Search for the cell housing the specified text and yield its [x, y] center coordinate. 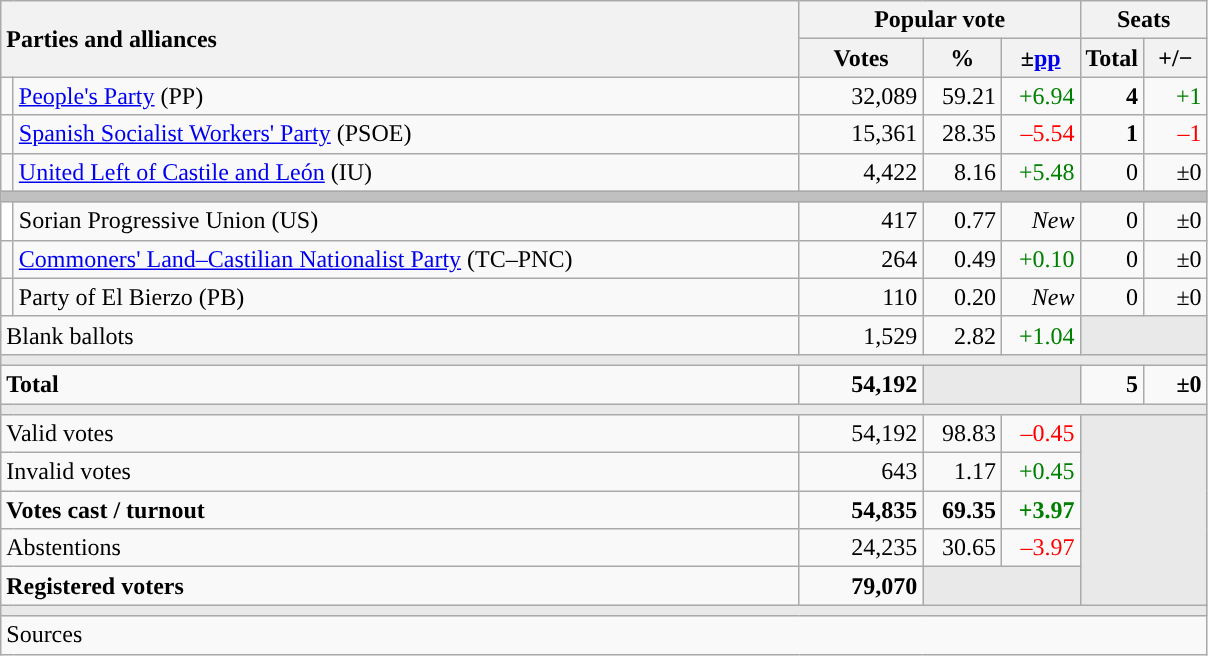
4 [1112, 96]
417 [861, 221]
24,235 [861, 548]
+5.48 [1040, 172]
79,070 [861, 586]
15,361 [861, 134]
+1.04 [1040, 335]
–3.97 [1040, 548]
Party of El Bierzo (PB) [406, 297]
2.82 [962, 335]
110 [861, 297]
32,089 [861, 96]
4,422 [861, 172]
30.65 [962, 548]
Votes [861, 58]
+0.10 [1040, 259]
0.20 [962, 297]
Blank ballots [400, 335]
+3.97 [1040, 510]
0.49 [962, 259]
8.16 [962, 172]
% [962, 58]
1,529 [861, 335]
United Left of Castile and León (IU) [406, 172]
69.35 [962, 510]
–5.54 [1040, 134]
59.21 [962, 96]
Commoners' Land–Castilian Nationalist Party (TC–PNC) [406, 259]
5 [1112, 384]
Popular vote [940, 20]
People's Party (PP) [406, 96]
–1 [1176, 134]
–0.45 [1040, 434]
643 [861, 472]
Registered voters [400, 586]
Spanish Socialist Workers' Party (PSOE) [406, 134]
±pp [1040, 58]
54,835 [861, 510]
0.77 [962, 221]
1 [1112, 134]
1.17 [962, 472]
Parties and alliances [400, 39]
Invalid votes [400, 472]
Sources [604, 635]
28.35 [962, 134]
264 [861, 259]
+/− [1176, 58]
+1 [1176, 96]
+0.45 [1040, 472]
+6.94 [1040, 96]
Seats [1144, 20]
Abstentions [400, 548]
Valid votes [400, 434]
Votes cast / turnout [400, 510]
Sorian Progressive Union (US) [406, 221]
98.83 [962, 434]
